Extract the (X, Y) coordinate from the center of the cell holding the provided text.  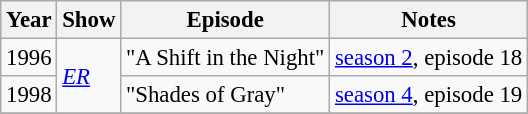
1996 (29, 58)
"A Shift in the Night" (226, 58)
season 2, episode 18 (429, 58)
Show (89, 20)
season 4, episode 19 (429, 95)
"Shades of Gray" (226, 95)
Notes (429, 20)
Episode (226, 20)
Year (29, 20)
1998 (29, 95)
ER (89, 76)
